Search for the cell housing the specified text and yield its [x, y] center coordinate. 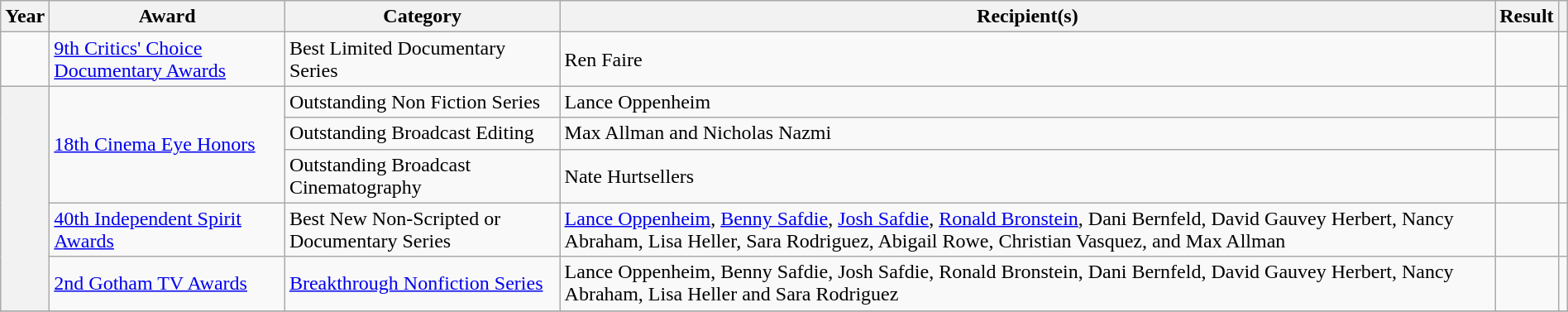
Award [167, 17]
Lance Oppenheim [1027, 102]
Category [422, 17]
2nd Gotham TV Awards [167, 283]
Recipient(s) [1027, 17]
18th Cinema Eye Honors [167, 144]
Best New Non-Scripted or Documentary Series [422, 230]
Breakthrough Nonfiction Series [422, 283]
9th Critics' Choice Documentary Awards [167, 60]
Outstanding Non Fiction Series [422, 102]
Result [1527, 17]
Year [25, 17]
Ren Faire [1027, 60]
Nate Hurtsellers [1027, 175]
Best Limited Documentary Series [422, 60]
Lance Oppenheim, Benny Safdie, Josh Safdie, Ronald Bronstein, Dani Bernfeld, David Gauvey Herbert, Nancy Abraham, Lisa Heller and Sara Rodriguez [1027, 283]
40th Independent Spirit Awards [167, 230]
Max Allman and Nicholas Nazmi [1027, 133]
Outstanding Broadcast Editing [422, 133]
Outstanding Broadcast Cinematography [422, 175]
